Provide the (x, y) coordinate of the cell's center where the given text is located.  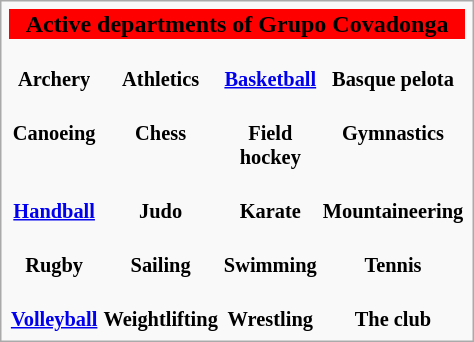
Wrestling (270, 308)
Basketball (270, 68)
Athletics (160, 68)
Gymnastics (392, 134)
Rugby (54, 254)
Weightlifting (160, 308)
Karate (270, 200)
Swimming (270, 254)
Volleyball (54, 308)
Sailing (160, 254)
Archery (54, 68)
Handball (54, 200)
Basque pelota (392, 68)
Chess (160, 134)
Canoeing (54, 134)
Judo (160, 200)
The club (392, 308)
Tennis (392, 254)
Active departments of Grupo Covadonga (236, 24)
Field hockey (270, 134)
Mountaineering (392, 200)
